Identify which cell holds the provided text, then report its [X, Y] central coordinate. 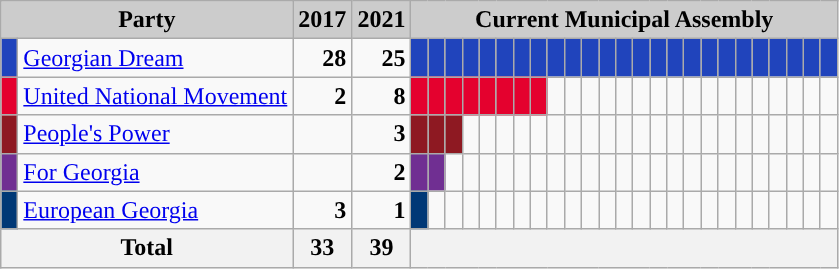
Party [147, 20]
25 [382, 58]
United National Movement [156, 96]
33 [322, 248]
39 [382, 248]
Current Municipal Assembly [624, 20]
Georgian Dream [156, 58]
European Georgia [156, 210]
2021 [382, 20]
1 [382, 210]
8 [382, 96]
For Georgia [156, 172]
28 [322, 58]
Total [147, 248]
People's Power [156, 134]
2017 [322, 20]
